Identify which cell holds the provided text, then report its [X, Y] central coordinate. 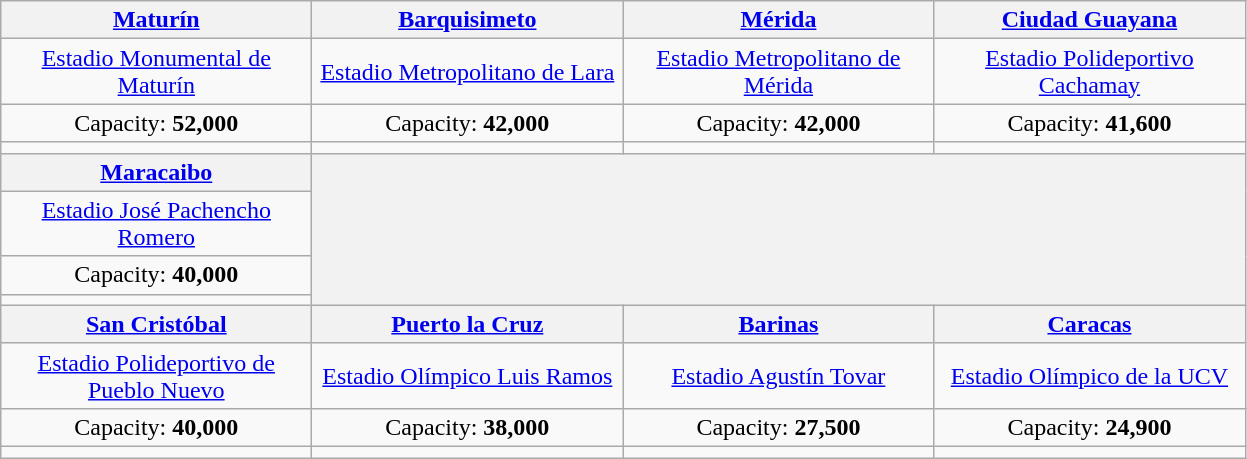
Mérida [778, 20]
Ciudad Guayana [1090, 20]
Puerto la Cruz [468, 324]
Maturín [156, 20]
Estadio Polideportivo de Pueblo Nuevo [156, 376]
Estadio Metropolitano de Lara [468, 72]
Estadio Monumental de Maturín [156, 72]
Estadio Polideportivo Cachamay [1090, 72]
Capacity: 52,000 [156, 123]
Capacity: 38,000 [468, 427]
Capacity: 24,900 [1090, 427]
Estadio José Pachencho Romero [156, 224]
Estadio Olímpico Luis Ramos [468, 376]
Estadio Olímpico de la UCV [1090, 376]
Barquisimeto [468, 20]
Caracas [1090, 324]
Estadio Metropolitano de Mérida [778, 72]
Capacity: 27,500 [778, 427]
Maracaibo [156, 172]
San Cristóbal [156, 324]
Estadio Agustín Tovar [778, 376]
Capacity: 41,600 [1090, 123]
Barinas [778, 324]
